Extract the (x, y) coordinate from the center of the cell holding the provided text.  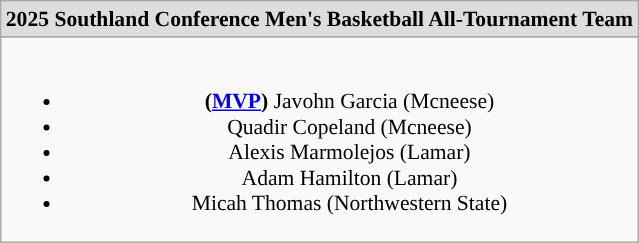
(MVP) Javohn Garcia (Mcneese)Quadir Copeland (Mcneese) Alexis Marmolejos (Lamar) Adam Hamilton (Lamar) Micah Thomas (Northwestern State) (320, 140)
2025 Southland Conference Men's Basketball All-Tournament Team (320, 19)
